From the cell containing the given text, extract its center point as [X, Y] coordinate. 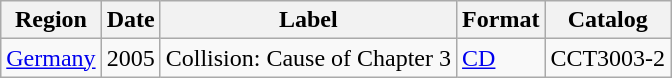
CD [501, 58]
CCT3003-2 [608, 58]
Region [51, 20]
Label [308, 20]
Format [501, 20]
Collision: Cause of Chapter 3 [308, 58]
2005 [130, 58]
Catalog [608, 20]
Date [130, 20]
Germany [51, 58]
